Return [X, Y] of the center of cell containing provided text 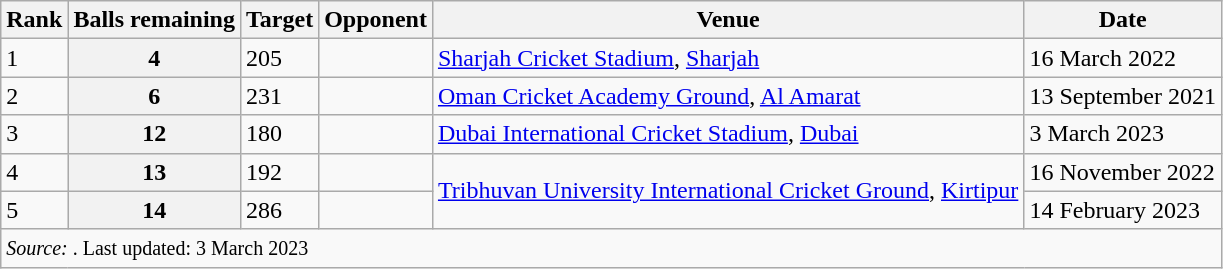
6 [154, 96]
Sharjah Cricket Stadium, Sharjah [728, 58]
14 February 2023 [1123, 210]
2 [34, 96]
205 [279, 58]
13 September 2021 [1123, 96]
Balls remaining [154, 20]
Tribhuvan University International Cricket Ground, Kirtipur [728, 191]
Dubai International Cricket Stadium, Dubai [728, 134]
5 [34, 210]
Venue [728, 20]
Oman Cricket Academy Ground, Al Amarat [728, 96]
13 [154, 172]
Opponent [376, 20]
16 November 2022 [1123, 172]
1 [34, 58]
286 [279, 210]
Source: . Last updated: 3 March 2023 [612, 248]
Date [1123, 20]
192 [279, 172]
231 [279, 96]
14 [154, 210]
Target [279, 20]
3 March 2023 [1123, 134]
Rank [34, 20]
3 [34, 134]
16 March 2022 [1123, 58]
180 [279, 134]
12 [154, 134]
